Determine the (x, y) coordinate at the center of the cell enclosing the given text.  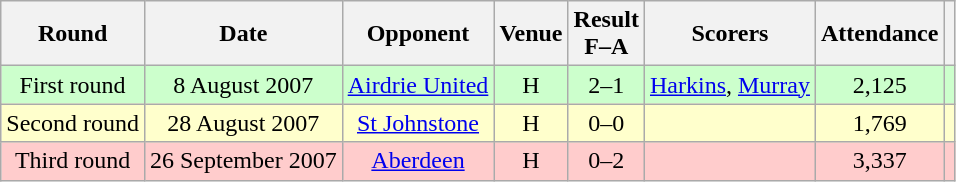
Airdrie United (418, 85)
ResultF–A (606, 34)
26 September 2007 (243, 161)
First round (73, 85)
2,125 (879, 85)
Venue (531, 34)
Second round (73, 123)
Opponent (418, 34)
8 August 2007 (243, 85)
Third round (73, 161)
0–0 (606, 123)
Round (73, 34)
St Johnstone (418, 123)
28 August 2007 (243, 123)
3,337 (879, 161)
Scorers (730, 34)
2–1 (606, 85)
1,769 (879, 123)
Harkins, Murray (730, 85)
Attendance (879, 34)
Date (243, 34)
0–2 (606, 161)
Aberdeen (418, 161)
